Determine the [X, Y] coordinate at the center of the cell enclosing the given text.  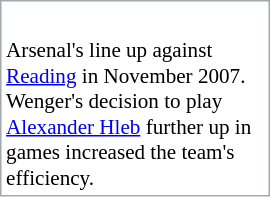
Arsenal's line up against Reading in November 2007. Wenger's decision to play Alexander Hleb further up in games increased the team's efficiency. [136, 114]
